Provide the (X, Y) coordinate of the cell's center where the given text is located.  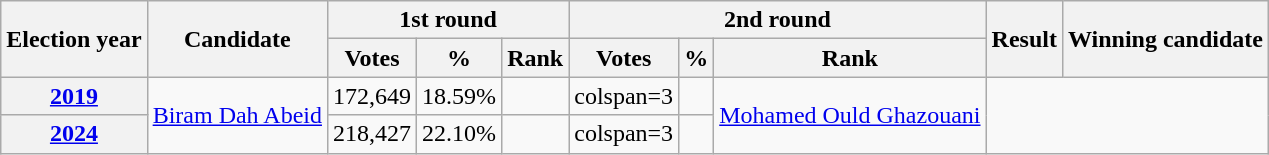
Mohamed Ould Ghazouani (850, 115)
18.59% (460, 96)
Winning candidate (1165, 39)
172,649 (372, 96)
Candidate (237, 39)
Result (1024, 39)
218,427 (372, 134)
2024 (74, 134)
1st round (448, 20)
Election year (74, 39)
Biram Dah Abeid (237, 115)
22.10% (460, 134)
2019 (74, 96)
2nd round (778, 20)
